Extract the (x, y) coordinate from the center of the cell holding the provided text.  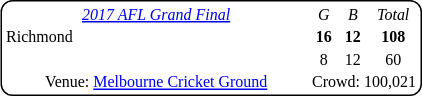
60 (394, 60)
Total (394, 14)
Richmond (156, 37)
16 (324, 37)
8 (324, 60)
2017 AFL Grand Final (156, 14)
Venue: Melbourne Cricket Ground (156, 82)
G (324, 14)
Crowd: 100,021 (364, 82)
108 (394, 37)
B (353, 14)
